For the text-containing cell, return its midpoint in (x, y) coordinate format. 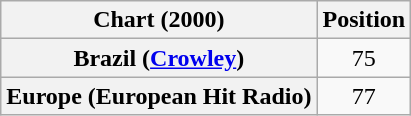
Brazil (Crowley) (159, 58)
Chart (2000) (159, 20)
77 (364, 96)
75 (364, 58)
Position (364, 20)
Europe (European Hit Radio) (159, 96)
